Capture the cell that displays the provided text and extract its [x, y] central coordinate. 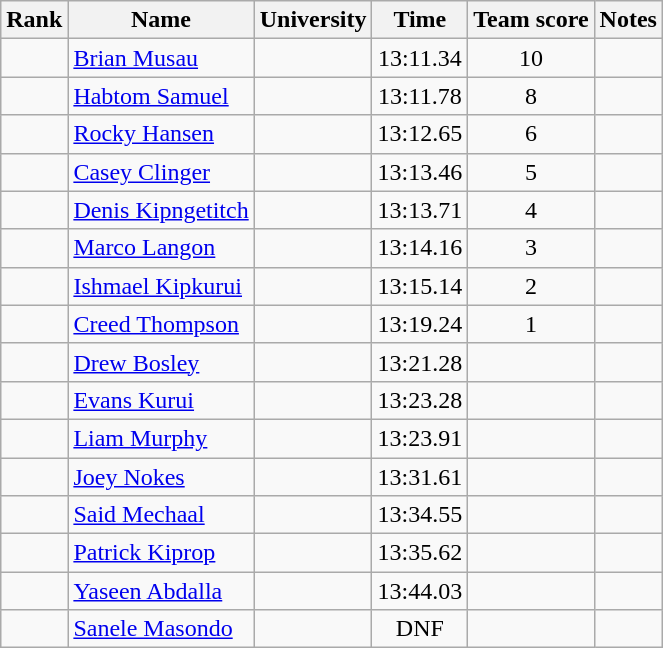
Marco Langon [161, 248]
Patrick Kiprop [161, 553]
Denis Kipngetitch [161, 210]
Team score [531, 20]
13:34.55 [420, 515]
Notes [628, 20]
13:13.46 [420, 172]
Said Mechaal [161, 515]
13:23.28 [420, 400]
Evans Kurui [161, 400]
13:12.65 [420, 134]
13:19.24 [420, 324]
Liam Murphy [161, 438]
13:23.91 [420, 438]
6 [531, 134]
Drew Bosley [161, 362]
Casey Clinger [161, 172]
Ishmael Kipkurui [161, 286]
DNF [420, 629]
5 [531, 172]
8 [531, 96]
1 [531, 324]
2 [531, 286]
Sanele Masondo [161, 629]
University [313, 20]
Rank [34, 20]
13:11.78 [420, 96]
13:14.16 [420, 248]
Creed Thompson [161, 324]
Brian Musau [161, 58]
13:44.03 [420, 591]
Yaseen Abdalla [161, 591]
Name [161, 20]
3 [531, 248]
Rocky Hansen [161, 134]
13:15.14 [420, 286]
13:31.61 [420, 477]
13:13.71 [420, 210]
4 [531, 210]
Time [420, 20]
Joey Nokes [161, 477]
10 [531, 58]
Habtom Samuel [161, 96]
13:35.62 [420, 553]
13:21.28 [420, 362]
13:11.34 [420, 58]
